Provide the (x, y) coordinate of the cell's center where the given text is located.  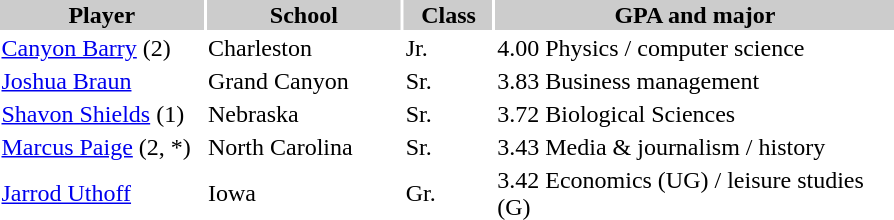
Marcus Paige (2, *) (102, 147)
Charleston (304, 48)
Grand Canyon (304, 81)
3.43 Media & journalism / history (695, 147)
3.72 Biological Sciences (695, 114)
4.00 Physics / computer science (695, 48)
Shavon Shields (1) (102, 114)
Nebraska (304, 114)
Joshua Braun (102, 81)
School (304, 15)
Player (102, 15)
3.83 Business management (695, 81)
North Carolina (304, 147)
GPA and major (695, 15)
Jr. (448, 48)
Class (448, 15)
Canyon Barry (2) (102, 48)
